Pinpoint the cell where the given text exists, returning its (x, y) midpoint coordinate. 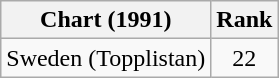
Rank (244, 20)
Sweden (Topplistan) (106, 58)
Chart (1991) (106, 20)
22 (244, 58)
